Return [X, Y] of the center of cell containing provided text 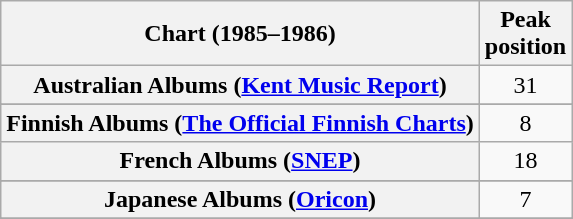
Japanese Albums (Oricon) [240, 199]
7 [525, 199]
31 [525, 85]
Australian Albums (Kent Music Report) [240, 85]
18 [525, 161]
Finnish Albums (The Official Finnish Charts) [240, 123]
French Albums (SNEP) [240, 161]
Chart (1985–1986) [240, 34]
Peakposition [525, 34]
8 [525, 123]
